Return (X, Y) of the center of cell containing provided text 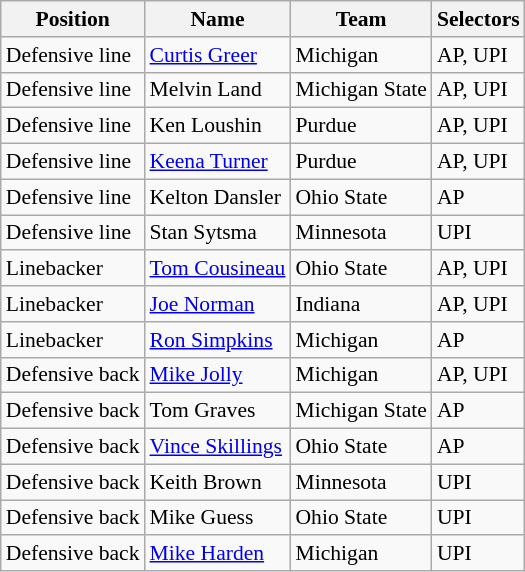
Mike Jolly (218, 375)
Vince Skillings (218, 447)
Mike Guess (218, 518)
Stan Sytsma (218, 233)
Tom Graves (218, 411)
Keith Brown (218, 482)
Keena Turner (218, 162)
Ron Simpkins (218, 340)
Position (73, 19)
Curtis Greer (218, 55)
Kelton Dansler (218, 197)
Melvin Land (218, 90)
Ken Loushin (218, 126)
Tom Cousineau (218, 269)
Indiana (360, 304)
Selectors (478, 19)
Joe Norman (218, 304)
Name (218, 19)
Mike Harden (218, 554)
Team (360, 19)
